Scan for the cell matching the given text and deliver its (x, y) coordinate at center. 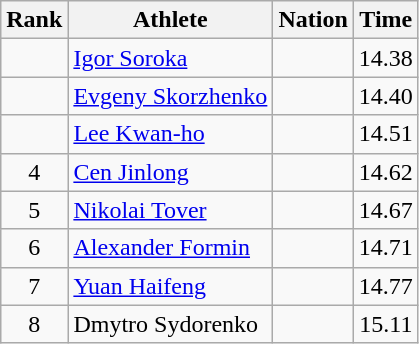
Alexander Formin (170, 248)
14.38 (386, 58)
Evgeny Skorzhenko (170, 96)
Dmytro Sydorenko (170, 324)
6 (34, 248)
14.77 (386, 286)
15.11 (386, 324)
Lee Kwan-ho (170, 134)
Athlete (170, 20)
14.71 (386, 248)
14.67 (386, 210)
Cen Jinlong (170, 172)
14.40 (386, 96)
Time (386, 20)
4 (34, 172)
Rank (34, 20)
Yuan Haifeng (170, 286)
7 (34, 286)
5 (34, 210)
Nikolai Tover (170, 210)
Igor Soroka (170, 58)
Nation (313, 20)
14.62 (386, 172)
14.51 (386, 134)
8 (34, 324)
